Determine the (X, Y) coordinate at the center of the cell enclosing the given text.  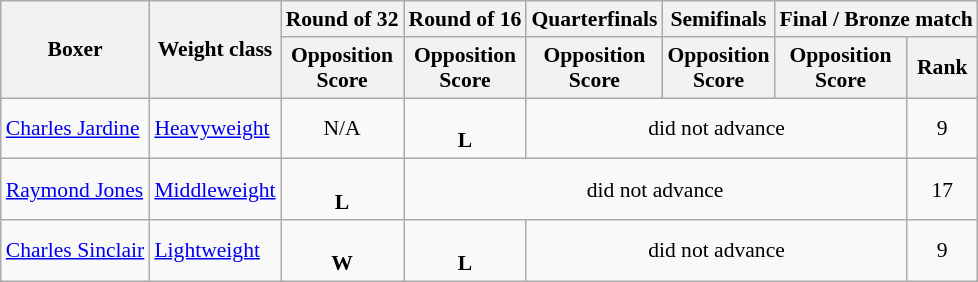
Lightweight (214, 250)
Heavyweight (214, 128)
Raymond Jones (76, 190)
Rank (942, 68)
Weight class (214, 50)
Semifinals (718, 19)
W (342, 250)
N/A (342, 128)
Charles Sinclair (76, 250)
Round of 16 (466, 19)
17 (942, 190)
Charles Jardine (76, 128)
Boxer (76, 50)
Middleweight (214, 190)
Round of 32 (342, 19)
Quarterfinals (594, 19)
Final / Bronze match (876, 19)
